Pinpoint the cell where the given text exists, returning its [X, Y] midpoint coordinate. 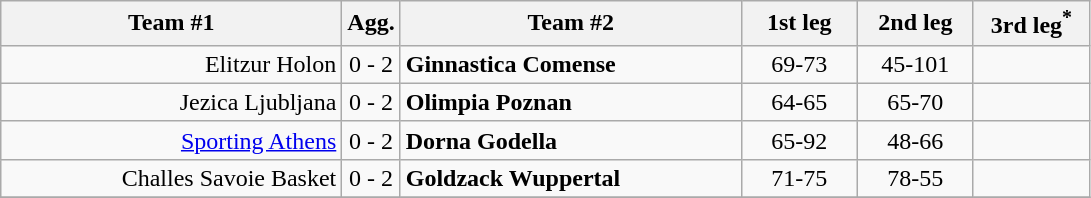
2nd leg [915, 24]
Dorna Godella [570, 140]
Ginnastica Comense [570, 64]
Team #1 [172, 24]
Agg. [371, 24]
Elitzur Holon [172, 64]
48-66 [915, 140]
69-73 [799, 64]
71-75 [799, 178]
Jezica Ljubljana [172, 102]
1st leg [799, 24]
Challes Savoie Basket [172, 178]
64-65 [799, 102]
Sporting Athens [172, 140]
65-92 [799, 140]
Goldzack Wuppertal [570, 178]
Team #2 [570, 24]
45-101 [915, 64]
Olimpia Poznan [570, 102]
78-55 [915, 178]
3rd leg* [1031, 24]
65-70 [915, 102]
